Capture the cell that displays the provided text and extract its (X, Y) central coordinate. 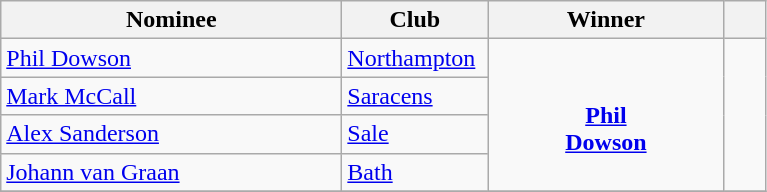
Johann van Graan (172, 172)
Nominee (172, 20)
Winner (606, 20)
Club (415, 20)
Bath (415, 172)
Alex Sanderson (172, 134)
Northampton (415, 58)
Phil Dowson (172, 58)
Saracens (415, 96)
Sale (415, 134)
Mark McCall (172, 96)
PhilDowson (606, 115)
